Detect which cell encompasses the target text, then output its [X, Y] center coordinate. 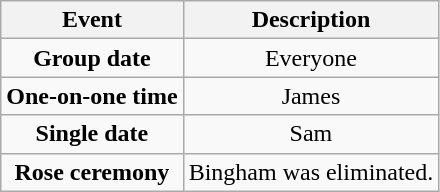
Sam [311, 134]
Event [92, 20]
James [311, 96]
Everyone [311, 58]
Description [311, 20]
One-on-one time [92, 96]
Rose ceremony [92, 172]
Bingham was eliminated. [311, 172]
Group date [92, 58]
Single date [92, 134]
